Determine the [x, y] coordinate at the center of the cell enclosing the given text.  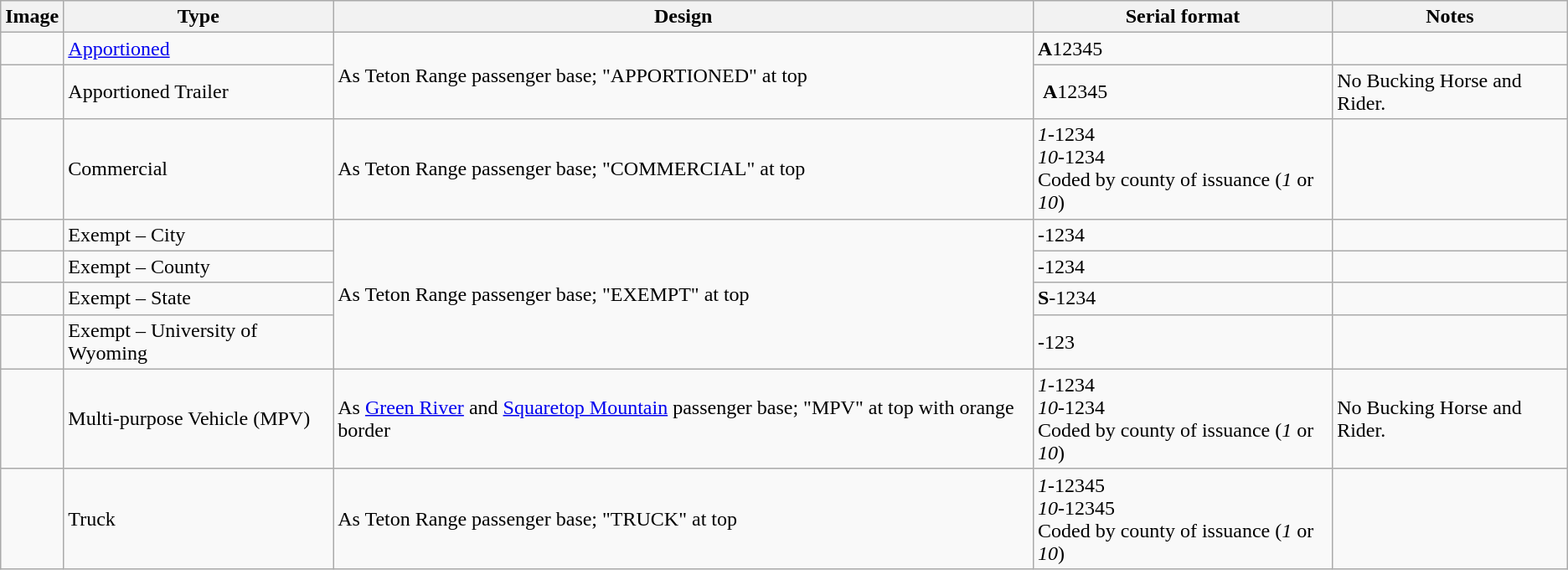
Exempt – County [199, 267]
Apportioned [199, 49]
As Green River and Squaretop Mountain passenger base; "MPV" at top with orange border [683, 419]
Commercial [199, 169]
Exempt – State [199, 298]
As Teton Range passenger base; "COMMERCIAL" at top [683, 169]
As Teton Range passenger base; "TRUCK" at top [683, 518]
Exempt – City [199, 235]
1-1234510-12345Coded by county of issuance (1 or 10) [1183, 518]
Serial format [1183, 17]
Exempt – University of Wyoming [199, 342]
As Teton Range passenger base; "APPORTIONED" at top [683, 75]
S-1234 [1183, 298]
Image [32, 17]
Apportioned Trailer [199, 92]
Notes [1451, 17]
Type [199, 17]
Design [683, 17]
-123 [1183, 342]
As Teton Range passenger base; "EXEMPT" at top [683, 293]
Truck [199, 518]
Multi-purpose Vehicle (MPV) [199, 419]
